Identify which cell holds the provided text, then report its [x, y] central coordinate. 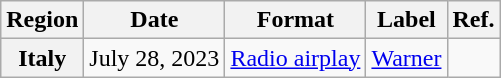
Region [42, 20]
Radio airplay [296, 58]
July 28, 2023 [154, 58]
Italy [42, 58]
Format [296, 20]
Label [406, 20]
Date [154, 20]
Ref. [474, 20]
Warner [406, 58]
